Provide the (X, Y) coordinate of the cell's center where the given text is located.  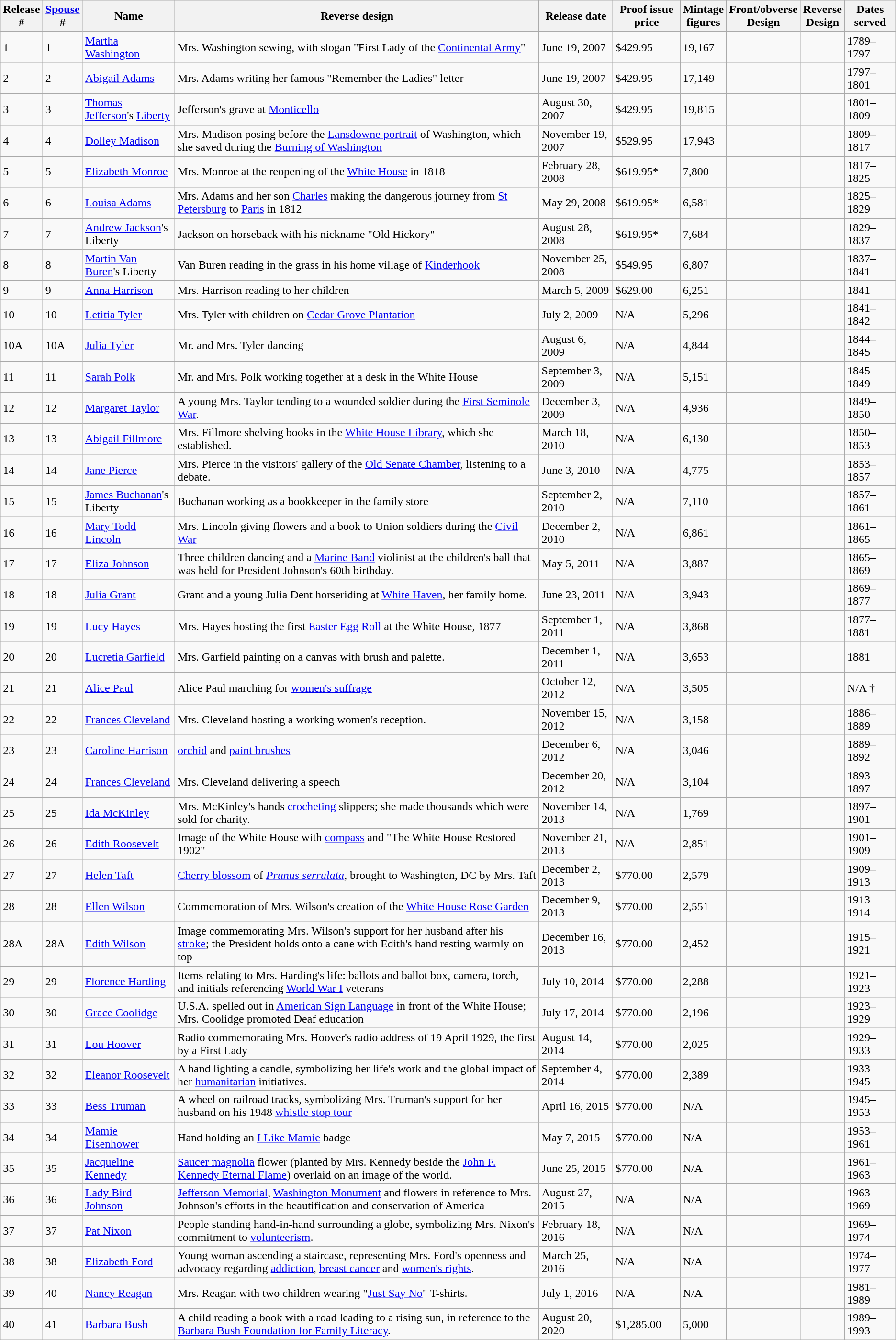
1865–1869 (870, 564)
A young Mrs. Taylor tending to a wounded soldier during the First Seminole War. (357, 408)
July 2, 2009 (576, 314)
1929–1933 (870, 1044)
Spouse# (62, 16)
3,046 (703, 751)
2,579 (703, 875)
ReverseDesign (822, 16)
James Buchanan's Liberty (128, 502)
2,389 (703, 1075)
Mrs. Pierce in the visitors' gallery of the Old Senate Chamber, listening to a debate. (357, 470)
2,452 (703, 944)
October 12, 2012 (576, 688)
7,684 (703, 234)
Lady Bird Johnson (128, 1200)
March 5, 2009 (576, 290)
August 27, 2015 (576, 1200)
1809–1817 (870, 141)
2,196 (703, 1013)
September 3, 2009 (576, 376)
1961–1963 (870, 1168)
November 25, 2008 (576, 265)
1801–1809 (870, 109)
Helen Taft (128, 875)
Hand holding an I Like Mamie badge (357, 1137)
Grace Coolidge (128, 1013)
1841–1842 (870, 314)
Mrs. Hayes hosting the first Easter Egg Roll at the White House, 1877 (357, 626)
4,844 (703, 346)
1849–1850 (870, 408)
September 4, 2014 (576, 1075)
Mrs. Reagan with two children wearing "Just Say No" T-shirts. (357, 1293)
Margaret Taylor (128, 408)
1869–1877 (870, 595)
$529.95 (646, 141)
3,653 (703, 657)
Three children dancing and a Marine Band violinist at the children's ball that was held for President Johnson's 60th birthday. (357, 564)
Lucy Hayes (128, 626)
2,551 (703, 907)
1886–1889 (870, 719)
Mrs. Tyler with children on Cedar Grove Plantation (357, 314)
May 7, 2015 (576, 1137)
Mrs. McKinley's hands crocheting slippers; she made thousands which were sold for charity. (357, 813)
1837–1841 (870, 265)
Letitia Tyler (128, 314)
December 6, 2012 (576, 751)
July 10, 2014 (576, 981)
May 5, 2011 (576, 564)
41 (62, 1324)
Mrs. Harrison reading to her children (357, 290)
A hand lighting a candle, symbolizing her life's work and the global impact of her humanitarian initiatives. (357, 1075)
17,149 (703, 79)
Mrs. Adams writing her famous "Remember the Ladies" letter (357, 79)
March 25, 2016 (576, 1262)
November 15, 2012 (576, 719)
1901–1909 (870, 844)
Saucer magnolia flower (planted by Mrs. Kennedy beside the John F. Kennedy Eternal Flame) overlaid on an image of the world. (357, 1168)
Sarah Polk (128, 376)
1969–1974 (870, 1230)
August 14, 2014 (576, 1044)
A child reading a book with a road leading to a rising sun, in reference to the Barbara Bush Foundation for Family Literacy. (357, 1324)
39 (22, 1293)
1881 (870, 657)
Florence Harding (128, 981)
4,936 (703, 408)
Mr. and Mrs. Polk working together at a desk in the White House (357, 376)
1857–1861 (870, 502)
Eliza Johnson (128, 564)
1923–1929 (870, 1013)
1,769 (703, 813)
3,104 (703, 781)
Mrs. Monroe at the reopening of the White House in 1818 (357, 171)
Elizabeth Ford (128, 1262)
Dates served (870, 16)
1841 (870, 290)
Alice Paul marching for women's suffrage (357, 688)
Eleanor Roosevelt (128, 1075)
Andrew Jackson's Liberty (128, 234)
September 1, 2011 (576, 626)
Edith Wilson (128, 944)
July 1, 2016 (576, 1293)
Elizabeth Monroe (128, 171)
December 1, 2011 (576, 657)
Caroline Harrison (128, 751)
December 16, 2013 (576, 944)
Name (128, 16)
Louisa Adams (128, 203)
5,151 (703, 376)
February 28, 2008 (576, 171)
Release# (22, 16)
Front/obverseDesign (764, 16)
1844–1845 (870, 346)
1915–1921 (870, 944)
1981–1989 (870, 1293)
Cherry blossom of Prunus serrulata, brought to Washington, DC by Mrs. Taft (357, 875)
1845–1849 (870, 376)
December 9, 2013 (576, 907)
$1,285.00 (646, 1324)
Mrs. Madison posing before the Lansdowne portrait of Washington, which she saved during the Burning of Washington (357, 141)
Alice Paul (128, 688)
Jefferson Memorial, Washington Monument and flowers in reference to Mrs. Johnson's efforts in the beautification and conservation of America (357, 1200)
6,807 (703, 265)
Van Buren reading in the grass in his home village of Kinderhook (357, 265)
Thomas Jefferson's Liberty (128, 109)
June 25, 2015 (576, 1168)
August 6, 2009 (576, 346)
1853–1857 (870, 470)
1897–1901 (870, 813)
Mintagefigures (703, 16)
Mr. and Mrs. Tyler dancing (357, 346)
3,505 (703, 688)
Image commemorating Mrs. Wilson's support for her husband after his stroke; the President holds onto a cane with Edith's hand resting warmly on top (357, 944)
U.S.A. spelled out in American Sign Language in front of the White House; Mrs. Coolidge promoted Deaf education (357, 1013)
Mrs. Garfield painting on a canvas with brush and palette. (357, 657)
N/A † (870, 688)
Barbara Bush (128, 1324)
Julia Grant (128, 595)
$629.00 (646, 290)
1921–1923 (870, 981)
1913–1914 (870, 907)
Martha Washington (128, 47)
June 23, 2011 (576, 595)
Abigail Fillmore (128, 439)
May 29, 2008 (576, 203)
People standing hand-in-hand surrounding a globe, symbolizing Mrs. Nixon's commitment to volunteerism. (357, 1230)
5,296 (703, 314)
19,167 (703, 47)
4,775 (703, 470)
December 2, 2010 (576, 532)
Proof issue price (646, 16)
1953–1961 (870, 1137)
April 16, 2015 (576, 1106)
February 18, 2016 (576, 1230)
A wheel on railroad tracks, symbolizing Mrs. Truman's support for her husband on his 1948 whistle stop tour (357, 1106)
June 3, 2010 (576, 470)
Nancy Reagan (128, 1293)
August 28, 2008 (576, 234)
Lucretia Garfield (128, 657)
Edith Roosevelt (128, 844)
Ida McKinley (128, 813)
Reverse design (357, 16)
1825–1829 (870, 203)
orchid and paint brushes (357, 751)
Mrs. Cleveland delivering a speech (357, 781)
December 2, 2013 (576, 875)
July 17, 2014 (576, 1013)
Mrs. Lincoln giving flowers and a book to Union soldiers during the Civil War (357, 532)
Mary Todd Lincoln (128, 532)
6,251 (703, 290)
2,851 (703, 844)
Pat Nixon (128, 1230)
Mrs. Cleveland hosting a working women's reception. (357, 719)
6,861 (703, 532)
Commemoration of Mrs. Wilson's creation of the White House Rose Garden (357, 907)
2,288 (703, 981)
1909–1913 (870, 875)
Grant and a young Julia Dent horseriding at White Haven, her family home. (357, 595)
6,581 (703, 203)
1817–1825 (870, 171)
Lou Hoover (128, 1044)
Dolley Madison (128, 141)
Mrs. Fillmore shelving books in the White House Library, which she established. (357, 439)
1963–1969 (870, 1200)
Mrs. Washington sewing, with slogan "First Lady of the Continental Army" (357, 47)
Release date (576, 16)
Items relating to Mrs. Harding's life: ballots and ballot box, camera, torch, and initials referencing World War I veterans (357, 981)
2,025 (703, 1044)
August 30, 2007 (576, 109)
Young woman ascending a staircase, representing Mrs. Ford's openness and advocacy regarding addiction, breast cancer and women's rights. (357, 1262)
Buchanan working as a bookkeeper in the family store (357, 502)
17,943 (703, 141)
March 18, 2010 (576, 439)
November 21, 2013 (576, 844)
Image of the White House with compass and "The White House Restored 1902" (357, 844)
Mrs. Adams and her son Charles making the dangerous journey from St Petersburg to Paris in 1812 (357, 203)
Martin Van Buren's Liberty (128, 265)
1797–1801 (870, 79)
Jackson on horseback with his nickname "Old Hickory" (357, 234)
1877–1881 (870, 626)
August 20, 2020 (576, 1324)
7,800 (703, 171)
1974–1977 (870, 1262)
Jefferson's grave at Monticello (357, 109)
1789–1797 (870, 47)
6,130 (703, 439)
November 14, 2013 (576, 813)
5,000 (703, 1324)
Ellen Wilson (128, 907)
1989–1993 (870, 1324)
Mamie Eisenhower (128, 1137)
1889–1892 (870, 751)
1945–1953 (870, 1106)
3,887 (703, 564)
3,943 (703, 595)
Jane Pierce (128, 470)
3,868 (703, 626)
December 20, 2012 (576, 781)
December 3, 2009 (576, 408)
November 19, 2007 (576, 141)
Jacqueline Kennedy (128, 1168)
1850–1853 (870, 439)
Abigail Adams (128, 79)
19,815 (703, 109)
Julia Tyler (128, 346)
1893–1897 (870, 781)
Anna Harrison (128, 290)
3,158 (703, 719)
1861–1865 (870, 532)
Bess Truman (128, 1106)
Radio commemorating Mrs. Hoover's radio address of 19 April 1929, the first by a First Lady (357, 1044)
7,110 (703, 502)
1933–1945 (870, 1075)
$549.95 (646, 265)
1829–1837 (870, 234)
September 2, 2010 (576, 502)
